Output the (x, y) coordinate of the center of the cell containing the given text.  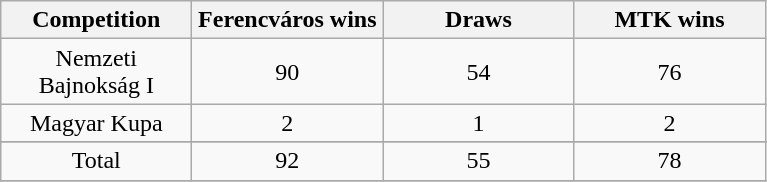
54 (478, 72)
55 (478, 161)
1 (478, 123)
Competition (96, 20)
MTK wins (670, 20)
Draws (478, 20)
78 (670, 161)
92 (288, 161)
Nemzeti Bajnokság I (96, 72)
Ferencváros wins (288, 20)
90 (288, 72)
Total (96, 161)
76 (670, 72)
Magyar Kupa (96, 123)
